Return the [X, Y] coordinate for the center point of the cell that contains the specified text.  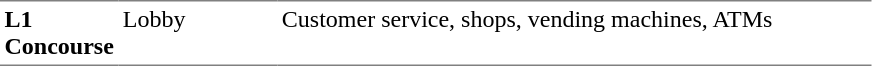
Customer service, shops, vending machines, ATMs [574, 33]
Lobby [198, 33]
L1Concourse [59, 33]
